Capture the cell that displays the provided text and extract its [X, Y] central coordinate. 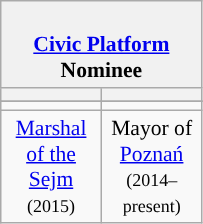
Mayor of Poznań(2014–present) [152, 167]
Civic Platform Nominee [102, 44]
Marshal of the Sejm(2015) [52, 167]
